Extract the [x, y] coordinate from the center of the cell holding the provided text.  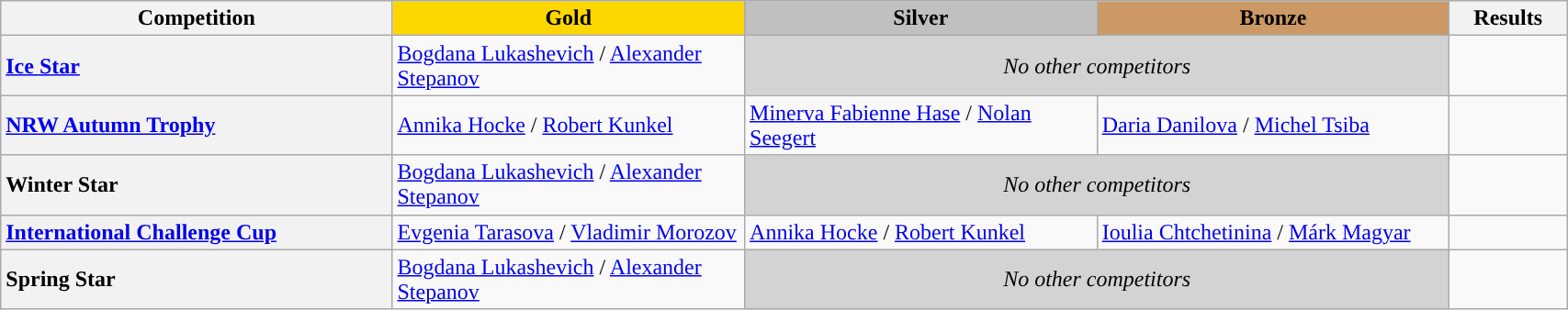
Ice Star [197, 66]
NRW Autumn Trophy [197, 125]
Winter Star [197, 185]
Daria Danilova / Michel Tsiba [1273, 125]
Gold [569, 18]
Results [1508, 18]
Minerva Fabienne Hase / Nolan Seegert [921, 125]
Competition [197, 18]
Evgenia Tarasova / Vladimir Morozov [569, 232]
International Challenge Cup [197, 232]
Bronze [1273, 18]
Spring Star [197, 279]
Silver [921, 18]
Ioulia Chtchetinina / Márk Magyar [1273, 232]
